Search for the cell housing the specified text and yield its [x, y] center coordinate. 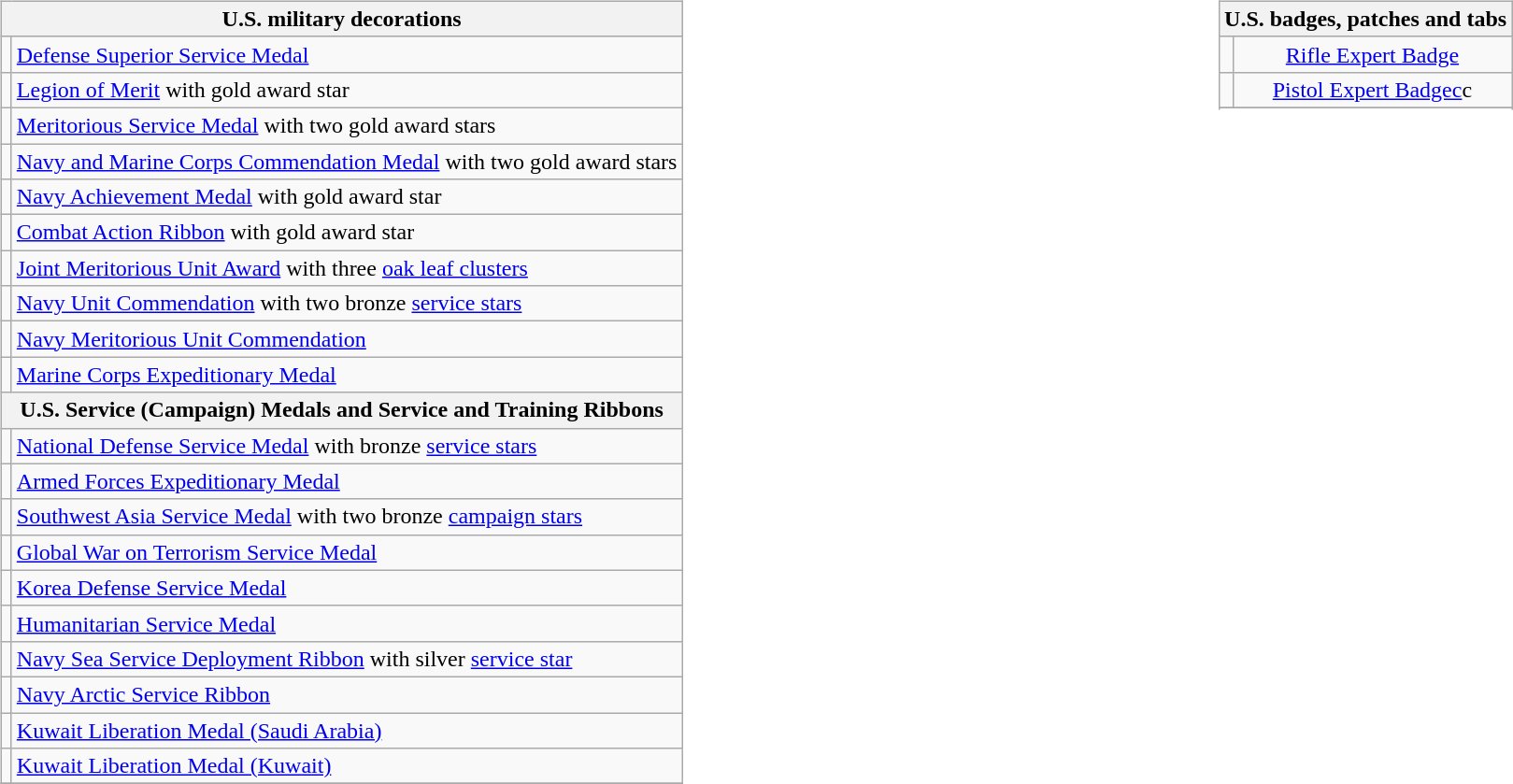
Legion of Merit with gold award star [347, 90]
Navy Sea Service Deployment Ribbon with silver service star [347, 659]
Navy Unit Commendation with two bronze service stars [347, 304]
Rifle Expert Badge [1372, 54]
Combat Action Ribbon with gold award star [347, 233]
Humanitarian Service Medal [347, 623]
Meritorious Service Medal with two gold award stars [347, 125]
Kuwait Liberation Medal (Saudi Arabia) [347, 730]
Joint Meritorious Unit Award with three oak leaf clusters [347, 268]
Armed Forces Expeditionary Medal [347, 481]
U.S. Service (Campaign) Medals and Service and Training Ribbons [342, 410]
Global War on Terrorism Service Medal [347, 552]
Navy Arctic Service Ribbon [347, 694]
Southwest Asia Service Medal with two bronze campaign stars [347, 517]
Pistol Expert Badgecc [1372, 90]
Navy Achievement Medal with gold award star [347, 197]
Kuwait Liberation Medal (Kuwait) [347, 766]
Defense Superior Service Medal [347, 54]
National Defense Service Medal with bronze service stars [347, 446]
Navy and Marine Corps Commendation Medal with two gold award stars [347, 162]
U.S. military decorations [342, 19]
Navy Meritorious Unit Commendation [347, 339]
U.S. badges, patches and tabs [1366, 19]
Korea Defense Service Medal [347, 588]
Marine Corps Expeditionary Medal [347, 375]
